Find where the given text appears and provide that cell's center as [x, y] coordinate. 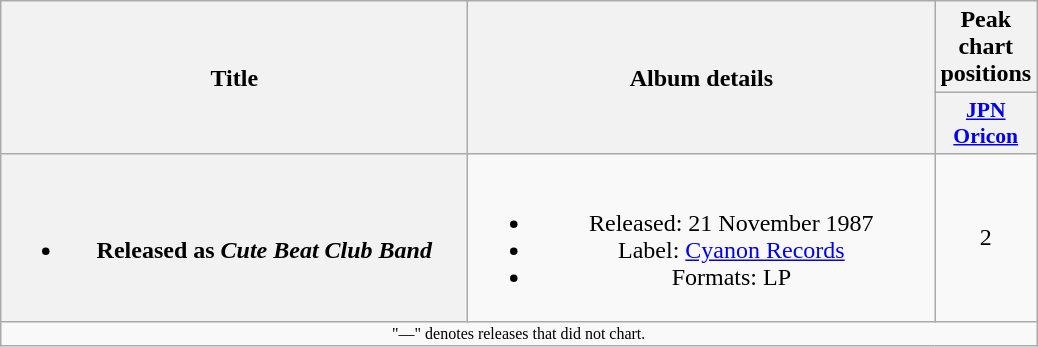
Released: 21 November 1987Label: Cyanon RecordsFormats: LP [702, 238]
Peakchartpositions [986, 47]
Released as Cute Beat Club Band [234, 238]
2 [986, 238]
JPNOricon [986, 124]
"—" denotes releases that did not chart. [519, 333]
Title [234, 78]
Album details [702, 78]
